Scan for the cell matching the given text and deliver its (x, y) coordinate at center. 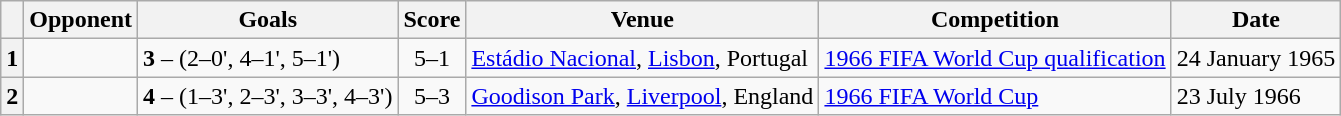
Goals (268, 20)
1966 FIFA World Cup (995, 96)
1966 FIFA World Cup qualification (995, 58)
4 – (1–3', 2–3', 3–3', 4–3') (268, 96)
5–3 (432, 96)
1 (12, 58)
Opponent (81, 20)
24 January 1965 (1256, 58)
Venue (642, 20)
Goodison Park, Liverpool, England (642, 96)
2 (12, 96)
3 – (2–0', 4–1', 5–1') (268, 58)
Competition (995, 20)
Score (432, 20)
Date (1256, 20)
23 July 1966 (1256, 96)
Estádio Nacional, Lisbon, Portugal (642, 58)
5–1 (432, 58)
